Determine the (x, y) coordinate at the center of the cell enclosing the given text.  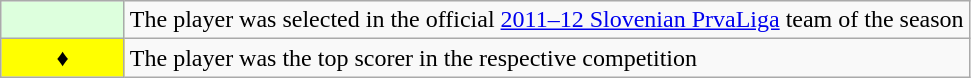
♦ (63, 58)
The player was selected in the official 2011–12 Slovenian PrvaLiga team of the season (546, 20)
The player was the top scorer in the respective competition (546, 58)
